Pinpoint the cell where the given text exists, returning its [X, Y] midpoint coordinate. 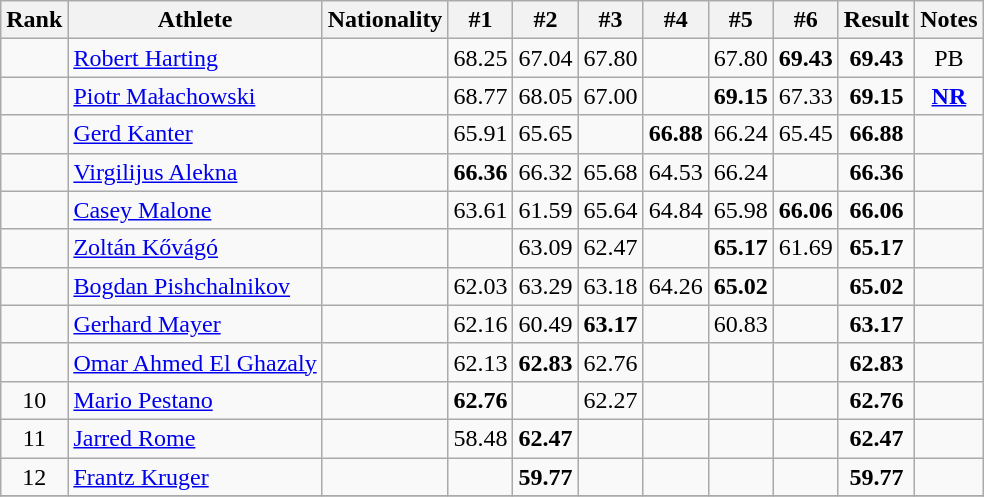
#5 [740, 20]
#3 [610, 20]
PB [949, 58]
65.91 [480, 134]
68.05 [546, 96]
63.09 [546, 248]
NR [949, 96]
65.65 [546, 134]
66.32 [546, 172]
11 [34, 438]
62.27 [610, 400]
68.77 [480, 96]
Rank [34, 20]
62.13 [480, 362]
Result [876, 20]
Frantz Kruger [195, 477]
12 [34, 477]
Gerhard Mayer [195, 324]
68.25 [480, 58]
Jarred Rome [195, 438]
#2 [546, 20]
58.48 [480, 438]
Robert Harting [195, 58]
Omar Ahmed El Ghazaly [195, 362]
Zoltán Kővágó [195, 248]
Piotr Małachowski [195, 96]
61.59 [546, 210]
Notes [949, 20]
Virgilijus Alekna [195, 172]
64.26 [676, 286]
60.83 [740, 324]
62.16 [480, 324]
63.61 [480, 210]
67.33 [806, 96]
Nationality [385, 20]
60.49 [546, 324]
67.00 [610, 96]
#6 [806, 20]
64.53 [676, 172]
63.18 [610, 286]
#1 [480, 20]
Athlete [195, 20]
65.64 [610, 210]
Mario Pestano [195, 400]
65.45 [806, 134]
61.69 [806, 248]
Gerd Kanter [195, 134]
10 [34, 400]
64.84 [676, 210]
#4 [676, 20]
65.98 [740, 210]
Bogdan Pishchalnikov [195, 286]
63.29 [546, 286]
67.04 [546, 58]
62.03 [480, 286]
65.68 [610, 172]
Casey Malone [195, 210]
